Determine the [X, Y] coordinate at the center of the cell enclosing the given text.  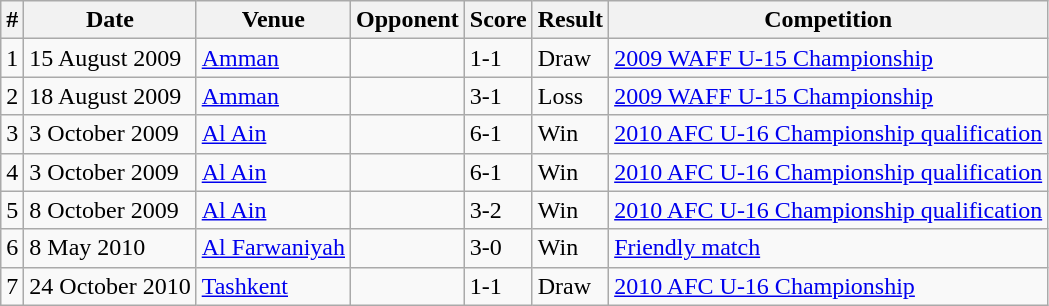
6 [12, 248]
Loss [570, 96]
7 [12, 286]
Date [110, 20]
24 October 2010 [110, 286]
Al Farwaniyah [273, 248]
15 August 2009 [110, 58]
8 May 2010 [110, 248]
18 August 2009 [110, 96]
Venue [273, 20]
2 [12, 96]
4 [12, 172]
# [12, 20]
3 [12, 134]
5 [12, 210]
3-0 [498, 248]
1 [12, 58]
Competition [828, 20]
3-1 [498, 96]
Result [570, 20]
3-2 [498, 210]
Friendly match [828, 248]
2010 AFC U-16 Championship [828, 286]
Opponent [408, 20]
Tashkent [273, 286]
Score [498, 20]
8 October 2009 [110, 210]
